Determine the (X, Y) coordinate at the center of the cell enclosing the given text.  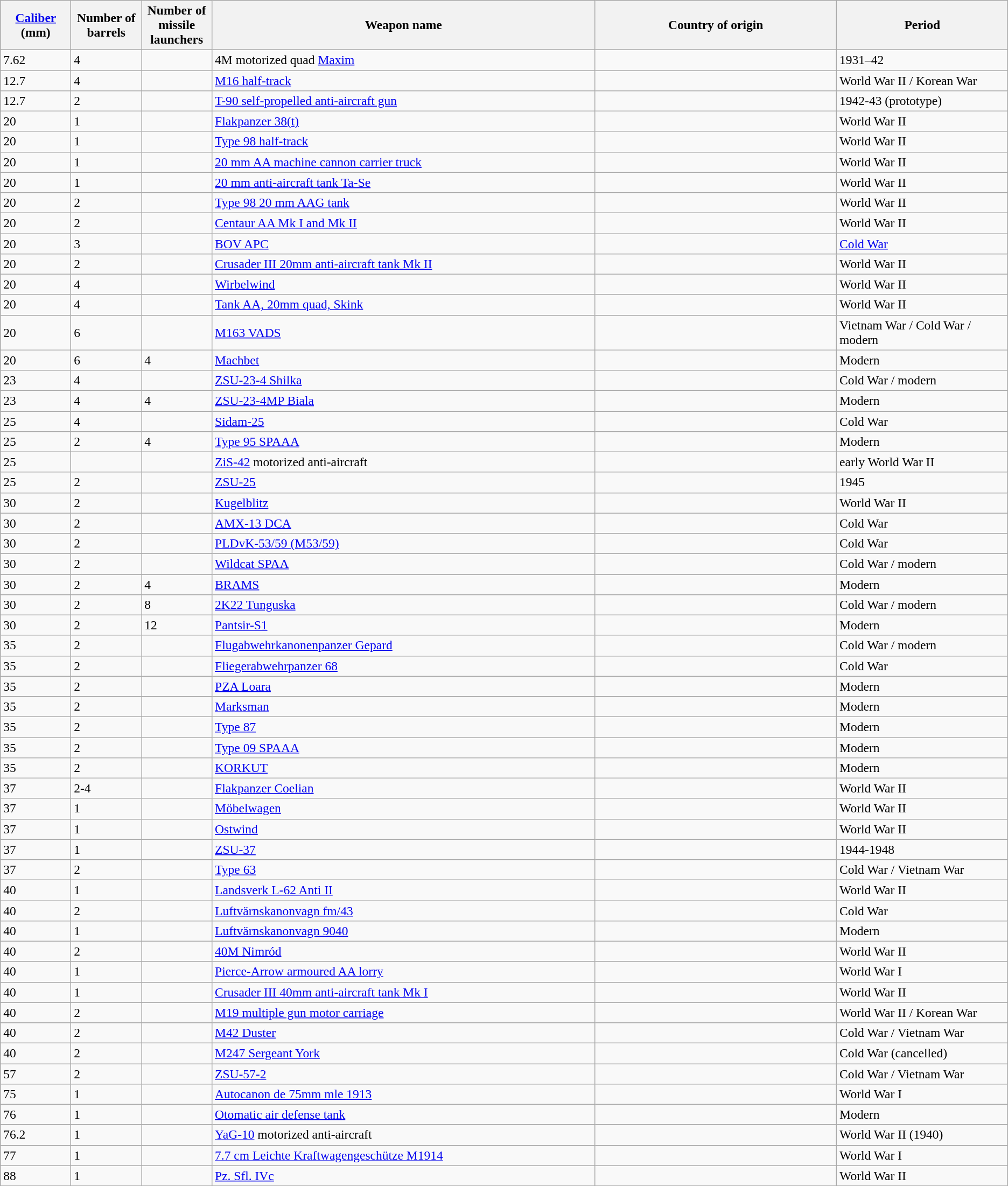
M247 Sergeant York (404, 1053)
early World War II (922, 462)
1945 (922, 482)
Period (922, 25)
Type 98 half-track (404, 142)
World War II (1940) (922, 1135)
Sidam-25 (404, 421)
M163 VADS (404, 333)
76 (36, 1114)
2-4 (107, 788)
4M motorized quad Maxim (404, 60)
Crusader III 40mm anti-aircraft tank Mk I (404, 992)
1931–42 (922, 60)
76.2 (36, 1135)
BOV APC (404, 243)
ZSU-23-4MP Biala (404, 401)
PLDvK-53/59 (M53/59) (404, 543)
Flakpanzer Coelian (404, 788)
Number of missile launchers (177, 25)
KORKUT (404, 768)
T-90 self-propelled anti-aircraft gun (404, 101)
Centaur AA Mk I and Mk II (404, 223)
YaG-10 motorized anti-aircraft (404, 1135)
Fliegerabwehrpanzer 68 (404, 666)
88 (36, 1176)
Tank AA, 20mm quad, Skink (404, 305)
20 mm AA machine cannon carrier truck (404, 162)
Marksman (404, 706)
Caliber (mm) (36, 25)
Type 63 (404, 869)
Type 87 (404, 727)
ZSU-23-4 Shilka (404, 380)
Type 95 SPAAA (404, 441)
Type 98 20 mm AAG tank (404, 202)
BRAMS (404, 584)
1942-43 (prototype) (922, 101)
ZiS-42 motorized anti-aircraft (404, 462)
Kugelblitz (404, 503)
Landsverk L-62 Anti II (404, 890)
Pierce-Arrow armoured AA lorry (404, 972)
12 (177, 625)
8 (177, 605)
Möbelwagen (404, 809)
Pantsir-S1 (404, 625)
ZSU-25 (404, 482)
Cold War (cancelled) (922, 1053)
M42 Duster (404, 1033)
Pz. Sfl. IVc (404, 1176)
3 (107, 243)
Otomatic air defense tank (404, 1114)
ZSU-37 (404, 850)
2K22 Tunguska (404, 605)
40M Nimród (404, 951)
Vietnam War / Cold War / modern (922, 333)
Country of origin (716, 25)
7.7 cm Leichte Kraftwagengeschütze M1914 (404, 1155)
M19 multiple gun motor carriage (404, 1013)
Wildcat SPAA (404, 564)
Machbet (404, 360)
Ostwind (404, 829)
75 (36, 1094)
77 (36, 1155)
Crusader III 20mm anti-aircraft tank Mk II (404, 264)
ZSU-57-2 (404, 1073)
M16 half-track (404, 80)
Weapon name (404, 25)
Luftvärnskanonvagn fm/43 (404, 910)
AMX-13 DCA (404, 523)
Type 09 SPAAA (404, 747)
7.62 (36, 60)
Wirbelwind (404, 284)
1944-1948 (922, 850)
Flakpanzer 38(t) (404, 121)
Number of barrels (107, 25)
20 mm anti-aircraft tank Ta-Se (404, 183)
Flugabwehrkanonenpanzer Gepard (404, 645)
Autocanon de 75mm mle 1913 (404, 1094)
Luftvärnskanonvagn 9040 (404, 931)
PZA Loara (404, 686)
57 (36, 1073)
